Return (X, Y) of the center of cell containing provided text 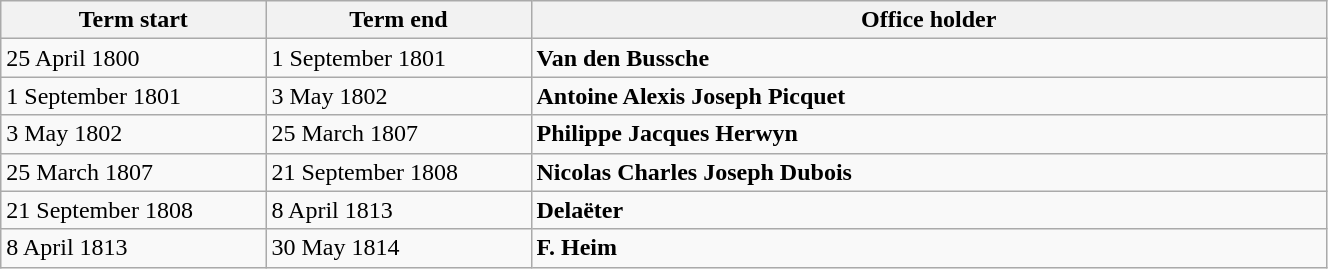
30 May 1814 (398, 248)
Office holder (928, 20)
Term end (398, 20)
Term start (134, 20)
25 April 1800 (134, 58)
F. Heim (928, 248)
Philippe Jacques Herwyn (928, 134)
Van den Bussche (928, 58)
Antoine Alexis Joseph Picquet (928, 96)
Delaëter (928, 210)
Nicolas Charles Joseph Dubois (928, 172)
